Return the (X, Y) coordinate for the center point of the cell that contains the specified text.  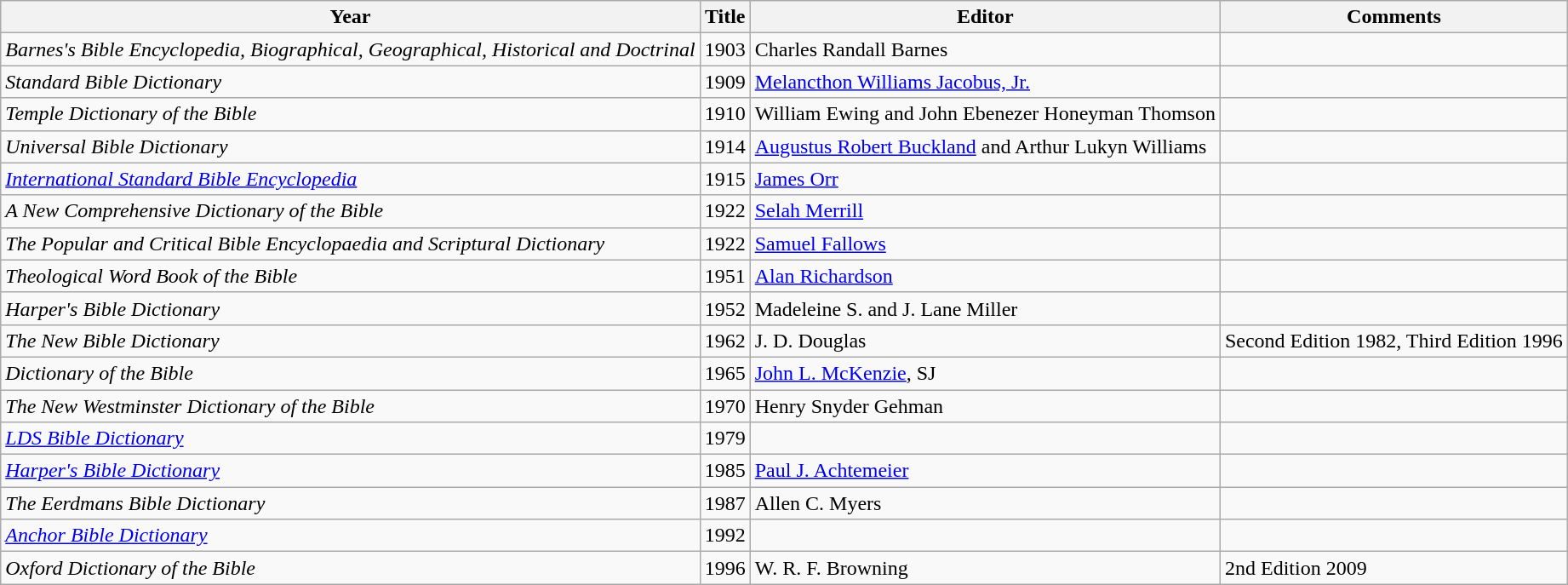
James Orr (985, 179)
Alan Richardson (985, 276)
The Popular and Critical Bible Encyclopaedia and Scriptural Dictionary (351, 244)
Anchor Bible Dictionary (351, 536)
1987 (725, 503)
2nd Edition 2009 (1393, 568)
Temple Dictionary of the Bible (351, 114)
1910 (725, 114)
Second Edition 1982, Third Edition 1996 (1393, 341)
1985 (725, 471)
A New Comprehensive Dictionary of the Bible (351, 211)
The New Westminster Dictionary of the Bible (351, 406)
The New Bible Dictionary (351, 341)
1903 (725, 49)
J. D. Douglas (985, 341)
William Ewing and John Ebenezer Honeyman Thomson (985, 114)
1914 (725, 146)
1970 (725, 406)
Samuel Fallows (985, 244)
Henry Snyder Gehman (985, 406)
1996 (725, 568)
1952 (725, 308)
Madeleine S. and J. Lane Miller (985, 308)
Selah Merrill (985, 211)
Universal Bible Dictionary (351, 146)
1992 (725, 536)
1951 (725, 276)
Dictionary of the Bible (351, 373)
The Eerdmans Bible Dictionary (351, 503)
1965 (725, 373)
W. R. F. Browning (985, 568)
John L. McKenzie, SJ (985, 373)
Year (351, 17)
Title (725, 17)
1915 (725, 179)
Standard Bible Dictionary (351, 82)
1909 (725, 82)
Charles Randall Barnes (985, 49)
1979 (725, 439)
Augustus Robert Buckland and Arthur Lukyn Williams (985, 146)
Allen C. Myers (985, 503)
Comments (1393, 17)
LDS Bible Dictionary (351, 439)
Oxford Dictionary of the Bible (351, 568)
Barnes's Bible Encyclopedia, Biographical, Geographical, Historical and Doctrinal (351, 49)
International Standard Bible Encyclopedia (351, 179)
Melancthon Williams Jacobus, Jr. (985, 82)
Paul J. Achtemeier (985, 471)
Editor (985, 17)
1962 (725, 341)
Theological Word Book of the Bible (351, 276)
